Pinpoint the cell where the given text exists, returning its (x, y) midpoint coordinate. 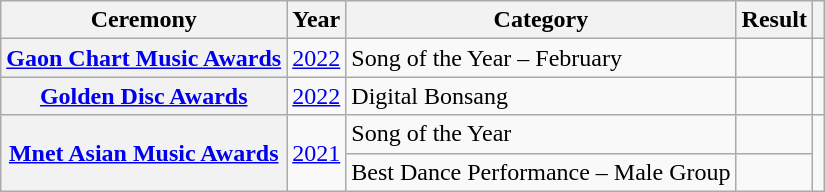
Year (316, 20)
Ceremony (144, 20)
Category (541, 20)
Song of the Year – February (541, 58)
Mnet Asian Music Awards (144, 153)
Best Dance Performance – Male Group (541, 172)
Gaon Chart Music Awards (144, 58)
Digital Bonsang (541, 96)
2021 (316, 153)
Song of the Year (541, 134)
Golden Disc Awards (144, 96)
Result (774, 20)
